Extract the (X, Y) coordinate from the center of the cell holding the provided text.  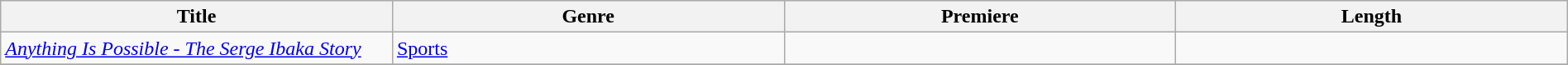
Sports (588, 48)
Premiere (980, 17)
Anything Is Possible - The Serge Ibaka Story (197, 48)
Genre (588, 17)
Title (197, 17)
Length (1372, 17)
